Identify which cell holds the provided text, then report its [x, y] central coordinate. 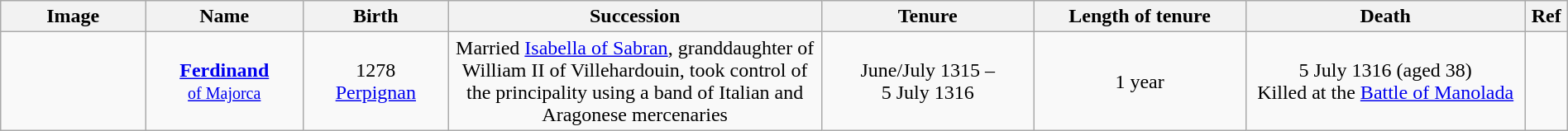
Tenure [928, 16]
Ferdinandof Majorca [225, 81]
Name [225, 16]
Ref [1546, 16]
Succession [635, 16]
Length of tenure [1140, 16]
1278Perpignan [375, 81]
Birth [375, 16]
Image [73, 16]
5 July 1316 (aged 38)Killed at the Battle of Manolada [1385, 81]
Death [1385, 16]
June/July 1315 –5 July 1316 [928, 81]
1 year [1140, 81]
